Scan for the cell matching the given text and deliver its [x, y] coordinate at center. 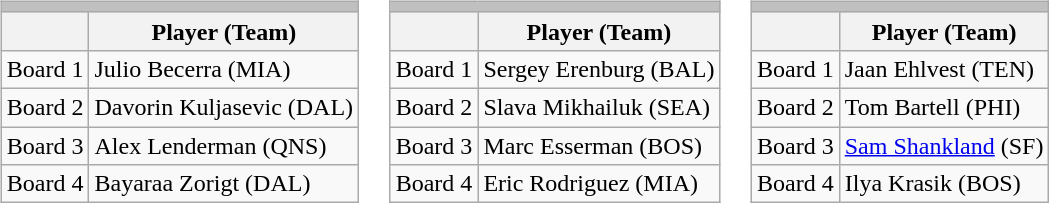
Marc Esserman (BOS) [599, 145]
Julio Becerra (MIA) [224, 69]
Jaan Ehlvest (TEN) [944, 69]
Davorin Kuljasevic (DAL) [224, 107]
Slava Mikhailuk (SEA) [599, 107]
Bayaraa Zorigt (DAL) [224, 184]
Sergey Erenburg (BAL) [599, 69]
Tom Bartell (PHI) [944, 107]
Sam Shankland (SF) [944, 145]
Eric Rodriguez (MIA) [599, 184]
Ilya Krasik (BOS) [944, 184]
Alex Lenderman (QNS) [224, 145]
